Provide the (X, Y) coordinate of the cell's center where the given text is located.  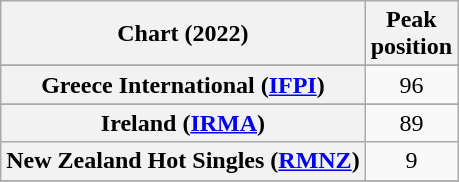
9 (411, 161)
96 (411, 85)
Greece International (IFPI) (183, 85)
Ireland (IRMA) (183, 123)
New Zealand Hot Singles (RMNZ) (183, 161)
89 (411, 123)
Peakposition (411, 34)
Chart (2022) (183, 34)
